Find where the given text appears and provide that cell's center as (X, Y) coordinate. 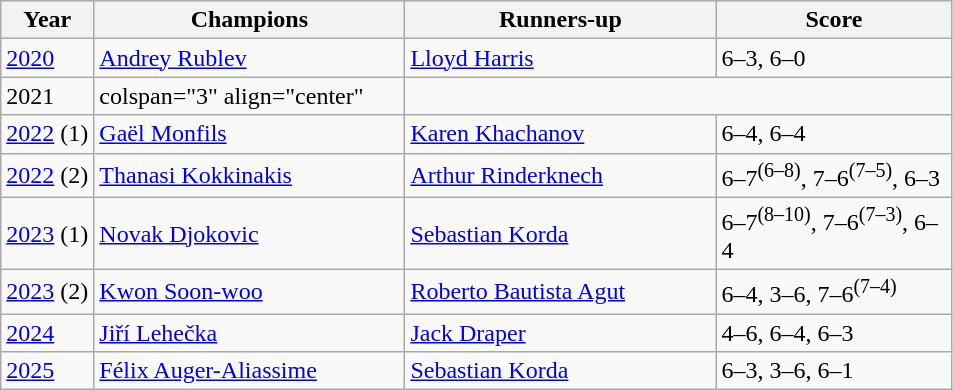
6–4, 6–4 (834, 134)
6–3, 6–0 (834, 58)
2022 (1) (48, 134)
Gaël Monfils (250, 134)
Champions (250, 20)
Roberto Bautista Agut (560, 292)
2023 (2) (48, 292)
Score (834, 20)
6–7(8–10), 7–6(7–3), 6–4 (834, 234)
6–7(6–8), 7–6(7–5), 6–3 (834, 176)
2023 (1) (48, 234)
Thanasi Kokkinakis (250, 176)
2022 (2) (48, 176)
4–6, 6–4, 6–3 (834, 333)
Andrey Rublev (250, 58)
2021 (48, 96)
Félix Auger-Aliassime (250, 371)
Karen Khachanov (560, 134)
Lloyd Harris (560, 58)
2024 (48, 333)
Novak Djokovic (250, 234)
Year (48, 20)
2020 (48, 58)
6–3, 3–6, 6–1 (834, 371)
Jiří Lehečka (250, 333)
Runners-up (560, 20)
Jack Draper (560, 333)
Kwon Soon-woo (250, 292)
2025 (48, 371)
6–4, 3–6, 7–6(7–4) (834, 292)
colspan="3" align="center" (250, 96)
Arthur Rinderknech (560, 176)
